Locate the cell with the specified text and output its [X, Y] center coordinate. 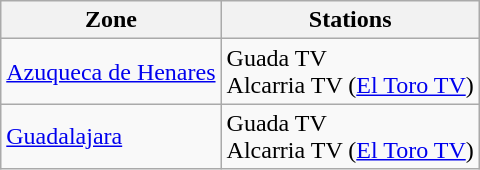
Azuqueca de Henares [111, 72]
Stations [350, 20]
Guadalajara [111, 136]
Zone [111, 20]
